Capture the cell that displays the provided text and extract its (X, Y) central coordinate. 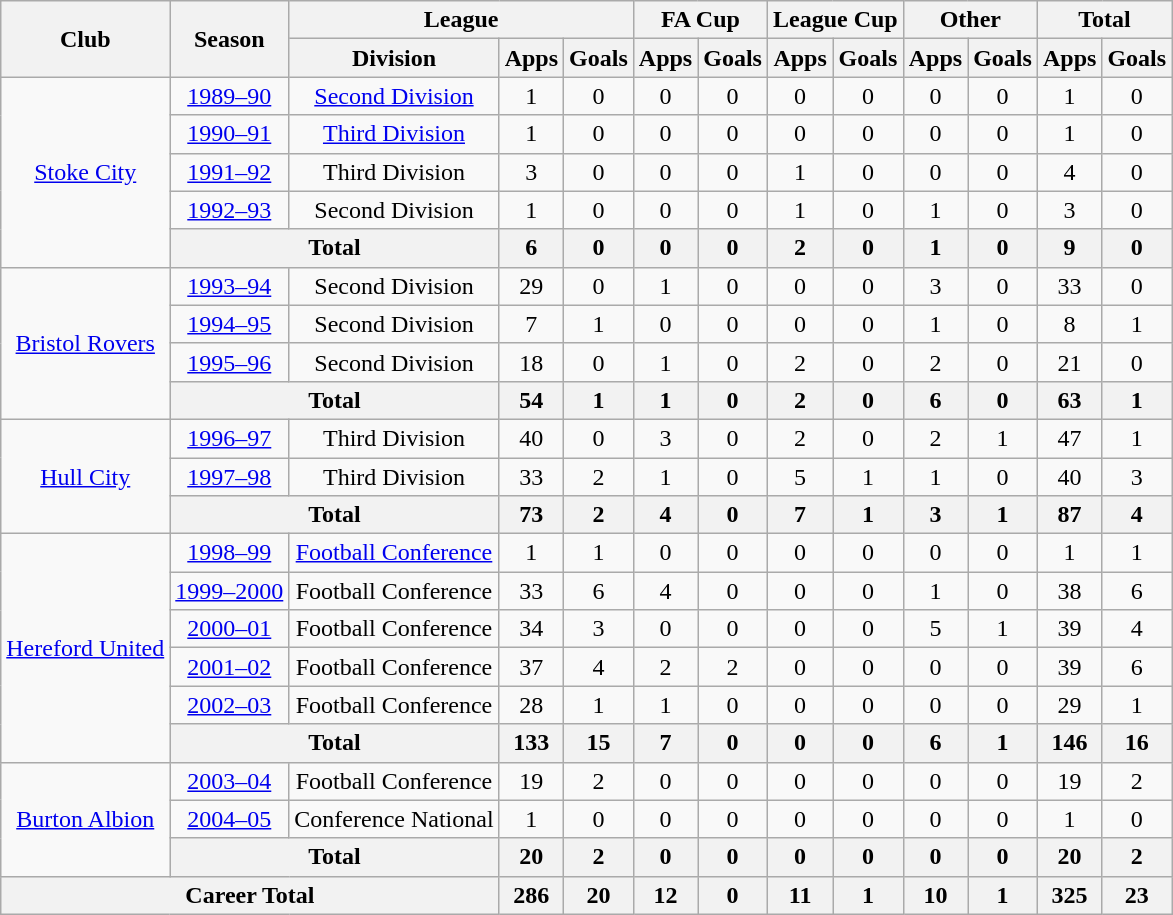
37 (531, 667)
12 (665, 895)
Club (86, 39)
146 (1069, 743)
10 (935, 895)
23 (1137, 895)
Bristol Rovers (86, 343)
8 (1069, 324)
2000–01 (230, 629)
15 (599, 743)
16 (1137, 743)
18 (531, 362)
1997–98 (230, 477)
1994–95 (230, 324)
1993–94 (230, 286)
325 (1069, 895)
47 (1069, 438)
1998–99 (230, 553)
Other (970, 20)
2001–02 (230, 667)
63 (1069, 400)
133 (531, 743)
38 (1069, 591)
1989–90 (230, 96)
1990–91 (230, 134)
286 (531, 895)
34 (531, 629)
Burton Albion (86, 819)
League Cup (835, 20)
21 (1069, 362)
73 (531, 515)
2002–03 (230, 705)
2003–04 (230, 781)
1996–97 (230, 438)
1999–2000 (230, 591)
1991–92 (230, 172)
Division (394, 58)
9 (1069, 248)
87 (1069, 515)
Career Total (250, 895)
1995–96 (230, 362)
Season (230, 39)
FA Cup (700, 20)
28 (531, 705)
League (461, 20)
11 (800, 895)
54 (531, 400)
Conference National (394, 819)
Hull City (86, 476)
Hereford United (86, 648)
1992–93 (230, 210)
Stoke City (86, 172)
2004–05 (230, 819)
